Provide the (x, y) coordinate of the cell's center where the given text is located.  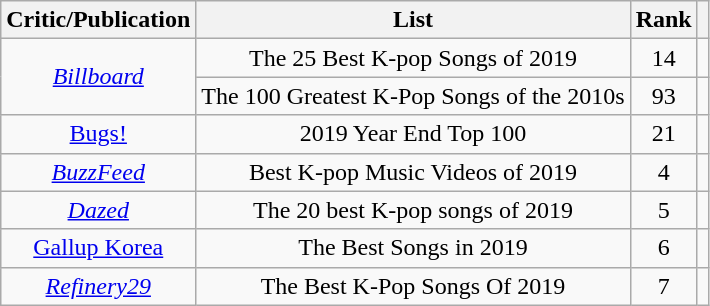
The 100 Greatest K-Pop Songs of the 2010s (413, 96)
The 20 best K-pop songs of 2019 (413, 210)
List (413, 20)
Refinery29 (98, 286)
21 (664, 134)
6 (664, 248)
93 (664, 96)
4 (664, 172)
5 (664, 210)
Gallup Korea (98, 248)
2019 Year End Top 100 (413, 134)
The 25 Best K-pop Songs of 2019 (413, 58)
Critic/Publication (98, 20)
The Best Songs in 2019 (413, 248)
7 (664, 286)
Bugs! (98, 134)
BuzzFeed (98, 172)
Billboard (98, 77)
14 (664, 58)
The Best K-Pop Songs Of 2019 (413, 286)
Rank (664, 20)
Best K-pop Music Videos of 2019 (413, 172)
Dazed (98, 210)
